Return the [x, y] coordinate for the center point of the cell that contains the specified text.  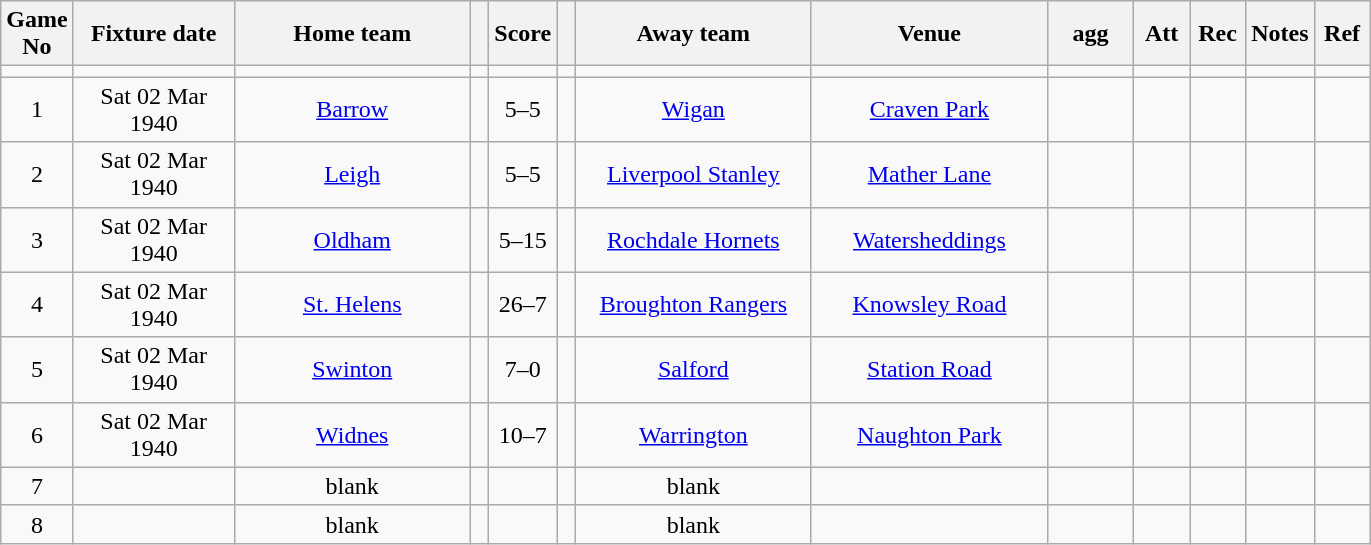
4 [37, 304]
Knowsley Road [929, 304]
Att [1162, 34]
agg [1090, 34]
Watersheddings [929, 240]
Home team [352, 34]
Broughton Rangers [693, 304]
Station Road [929, 370]
St. Helens [352, 304]
Fixture date [154, 34]
Leigh [352, 174]
5–15 [523, 240]
Notes [1280, 34]
10–7 [523, 434]
7 [37, 486]
6 [37, 434]
Warrington [693, 434]
5 [37, 370]
Away team [693, 34]
Salford [693, 370]
Barrow [352, 110]
Naughton Park [929, 434]
Mather Lane [929, 174]
Rec [1218, 34]
Venue [929, 34]
Score [523, 34]
Craven Park [929, 110]
Rochdale Hornets [693, 240]
1 [37, 110]
Widnes [352, 434]
26–7 [523, 304]
Ref [1342, 34]
Swinton [352, 370]
Wigan [693, 110]
7–0 [523, 370]
Game No [37, 34]
Liverpool Stanley [693, 174]
Oldham [352, 240]
3 [37, 240]
2 [37, 174]
8 [37, 524]
